From the cell containing the given text, extract its center point as (x, y) coordinate. 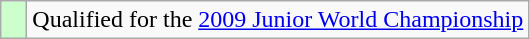
Qualified for the 2009 Junior World Championship (278, 20)
